From the cell containing the given text, extract its center point as (X, Y) coordinate. 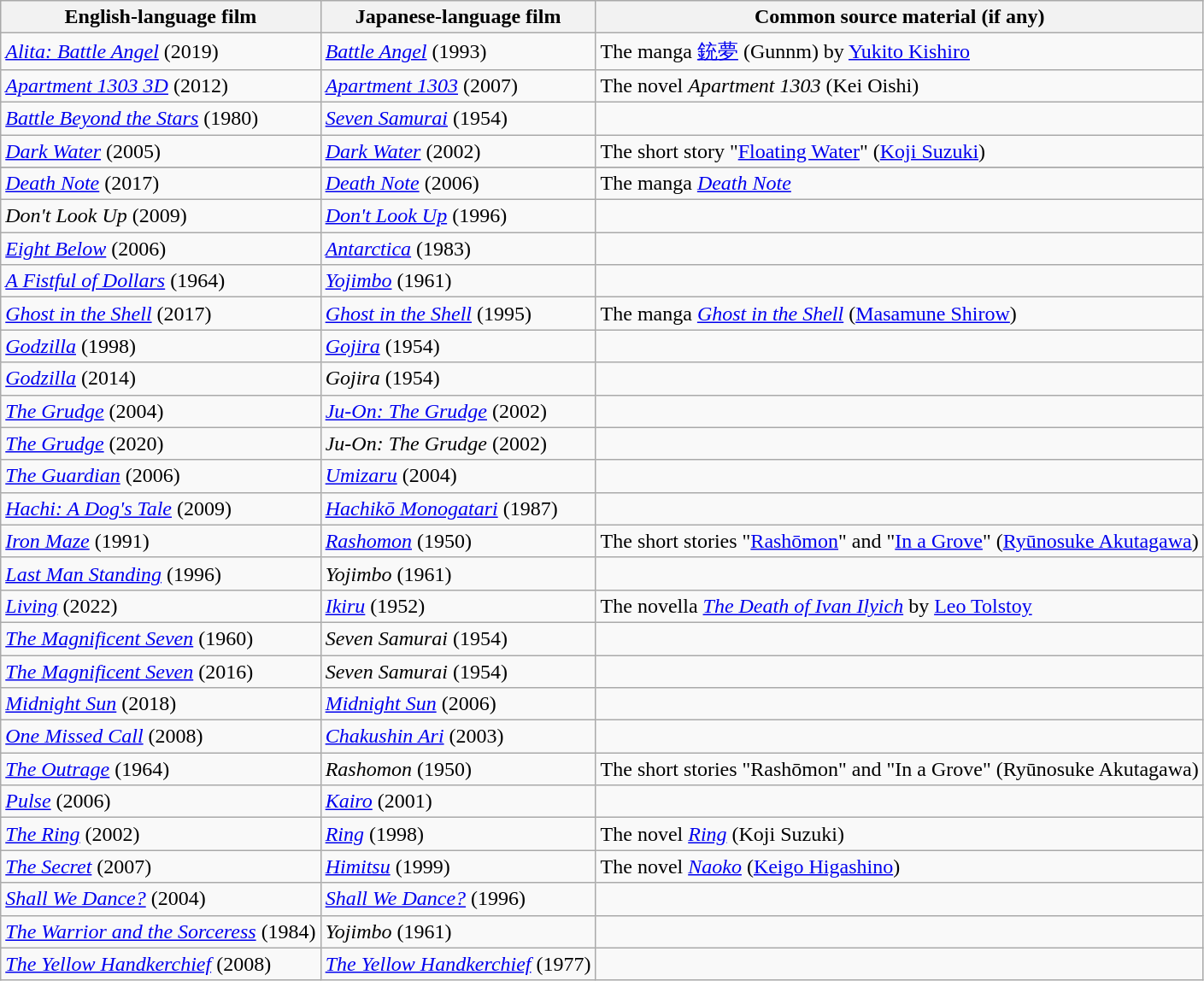
The Magnificent Seven (1960) (161, 638)
Ring (1998) (458, 834)
English-language film (161, 17)
The Yellow Handkerchief (2008) (161, 964)
The novel Naoko (Keigo Higashino) (899, 866)
One Missed Call (2008) (161, 737)
The Warrior and the Sorceress (1984) (161, 931)
Living (2022) (161, 606)
Apartment 1303 3D (2012) (161, 85)
Ikiru (1952) (458, 606)
Eight Below (2006) (161, 249)
The manga Ghost in the Shell (Masamune Shirow) (899, 314)
Midnight Sun (2006) (458, 704)
Chakushin Ari (2003) (458, 737)
The novella The Death of Ivan Ilyich by Leo Tolstoy (899, 606)
Shall We Dance? (2004) (161, 899)
Shall We Dance? (1996) (458, 899)
Godzilla (2014) (161, 379)
Ghost in the Shell (2017) (161, 314)
The Secret (2007) (161, 866)
Kairo (2001) (458, 802)
The Guardian (2006) (161, 476)
Battle Angel (1993) (458, 51)
Godzilla (1998) (161, 346)
Battle Beyond the Stars (1980) (161, 118)
The manga Death Note (899, 184)
Common source material (if any) (899, 17)
The novel Apartment 1303 (Kei Oishi) (899, 85)
Don't Look Up (1996) (458, 216)
The short story "Floating Water" (Koji Suzuki) (899, 151)
Dark Water (2002) (458, 151)
Pulse (2006) (161, 802)
Dark Water (2005) (161, 151)
Midnight Sun (2018) (161, 704)
Death Note (2017) (161, 184)
Don't Look Up (2009) (161, 216)
Hachikō Monogatari (1987) (458, 508)
The Magnificent Seven (2016) (161, 671)
Alita: Battle Angel (2019) (161, 51)
The novel Ring (Koji Suzuki) (899, 834)
A Fistful of Dollars (1964) (161, 281)
Antarctica (1983) (458, 249)
The Grudge (2004) (161, 411)
The Ring (2002) (161, 834)
Death Note (2006) (458, 184)
Umizaru (2004) (458, 476)
The Outrage (1964) (161, 769)
Himitsu (1999) (458, 866)
The Grudge (2020) (161, 444)
Ghost in the Shell (1995) (458, 314)
The Yellow Handkerchief (1977) (458, 964)
Iron Maze (1991) (161, 541)
Hachi: A Dog's Tale (2009) (161, 508)
Japanese-language film (458, 17)
Last Man Standing (1996) (161, 573)
The manga 銃夢 (Gunnm) by Yukito Kishiro (899, 51)
Apartment 1303 (2007) (458, 85)
